Provide the (X, Y) coordinate of the cell's center where the given text is located.  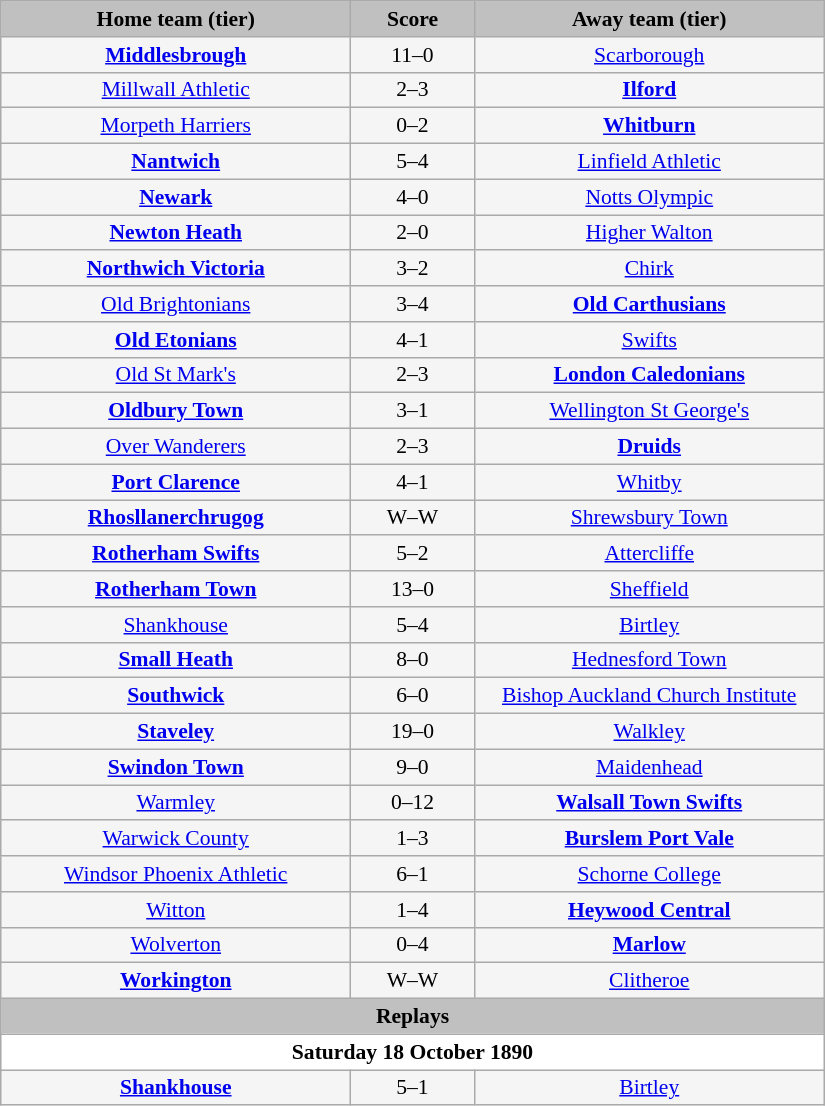
Over Wanderers (176, 447)
Druids (649, 447)
Nantwich (176, 162)
Warmley (176, 803)
Chirk (649, 269)
Rotherham Swifts (176, 554)
Swifts (649, 340)
Clitheroe (649, 981)
Heywood Central (649, 910)
Scarborough (649, 55)
Whitburn (649, 126)
9–0 (413, 767)
Maidenhead (649, 767)
Rhosllanerchrugog (176, 518)
2–0 (413, 233)
Old Etonians (176, 340)
Middlesbrough (176, 55)
11–0 (413, 55)
0–2 (413, 126)
Marlow (649, 945)
Workington (176, 981)
Staveley (176, 732)
8–0 (413, 660)
Score (413, 19)
3–2 (413, 269)
Swindon Town (176, 767)
Newark (176, 197)
Wolverton (176, 945)
Rotherham Town (176, 589)
3–4 (413, 304)
6–0 (413, 696)
Burslem Port Vale (649, 839)
Morpeth Harriers (176, 126)
Witton (176, 910)
Hednesford Town (649, 660)
London Caledonians (649, 375)
Saturday 18 October 1890 (413, 1052)
Port Clarence (176, 482)
5–1 (413, 1088)
Ilford (649, 90)
13–0 (413, 589)
Oldbury Town (176, 411)
Small Heath (176, 660)
Northwich Victoria (176, 269)
Warwick County (176, 839)
Walkley (649, 732)
Old St Mark's (176, 375)
Old Carthusians (649, 304)
Sheffield (649, 589)
Walsall Town Swifts (649, 803)
Replays (413, 1017)
Home team (tier) (176, 19)
Schorne College (649, 874)
Millwall Athletic (176, 90)
Linfield Athletic (649, 162)
Bishop Auckland Church Institute (649, 696)
Away team (tier) (649, 19)
Higher Walton (649, 233)
0–12 (413, 803)
Whitby (649, 482)
Windsor Phoenix Athletic (176, 874)
1–3 (413, 839)
1–4 (413, 910)
19–0 (413, 732)
0–4 (413, 945)
Newton Heath (176, 233)
Notts Olympic (649, 197)
6–1 (413, 874)
4–0 (413, 197)
5–2 (413, 554)
Southwick (176, 696)
3–1 (413, 411)
Old Brightonians (176, 304)
Shrewsbury Town (649, 518)
Wellington St George's (649, 411)
Attercliffe (649, 554)
